Detect which cell encompasses the target text, then output its [X, Y] center coordinate. 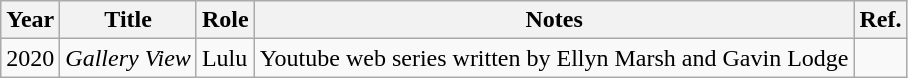
Role [225, 20]
Title [128, 20]
Ref. [880, 20]
Gallery View [128, 58]
Notes [554, 20]
Year [30, 20]
Youtube web series written by Ellyn Marsh and Gavin Lodge [554, 58]
Lulu [225, 58]
2020 [30, 58]
